Capture the cell that displays the provided text and extract its [x, y] central coordinate. 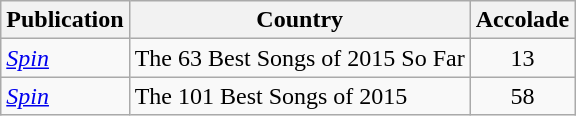
The 63 Best Songs of 2015 So Far [300, 58]
The 101 Best Songs of 2015 [300, 96]
Publication [65, 20]
Accolade [522, 20]
58 [522, 96]
13 [522, 58]
Country [300, 20]
